Search for the cell housing the specified text and yield its (x, y) center coordinate. 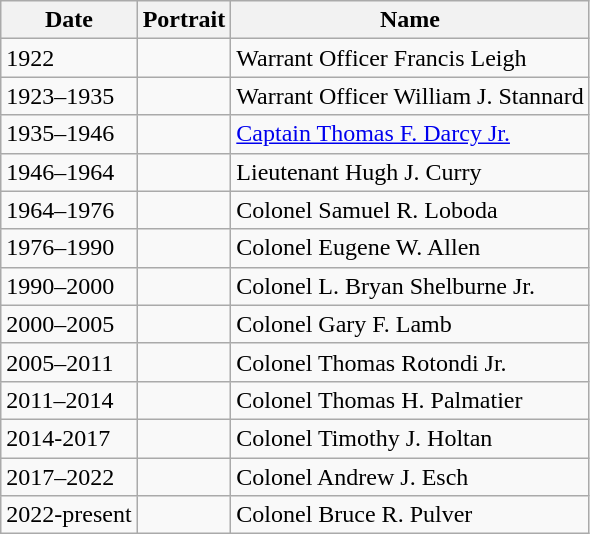
Captain Thomas F. Darcy Jr. (410, 134)
1922 (69, 58)
2005–2011 (69, 362)
1935–1946 (69, 134)
Colonel Timothy J. Holtan (410, 438)
1923–1935 (69, 96)
Colonel Andrew J. Esch (410, 477)
Warrant Officer Francis Leigh (410, 58)
2011–2014 (69, 400)
Portrait (184, 20)
2017–2022 (69, 477)
2000–2005 (69, 324)
1946–1964 (69, 172)
Lieutenant Hugh J. Curry (410, 172)
Colonel Bruce R. Pulver (410, 515)
Colonel Thomas Rotondi Jr. (410, 362)
1976–1990 (69, 248)
Colonel Gary F. Lamb (410, 324)
Colonel Eugene W. Allen (410, 248)
Colonel Samuel R. Loboda (410, 210)
Colonel L. Bryan Shelburne Jr. (410, 286)
2014-2017 (69, 438)
Name (410, 20)
Colonel Thomas H. Palmatier (410, 400)
2022-present (69, 515)
1964–1976 (69, 210)
Date (69, 20)
1990–2000 (69, 286)
Warrant Officer William J. Stannard (410, 96)
